Search for the cell housing the specified text and yield its (x, y) center coordinate. 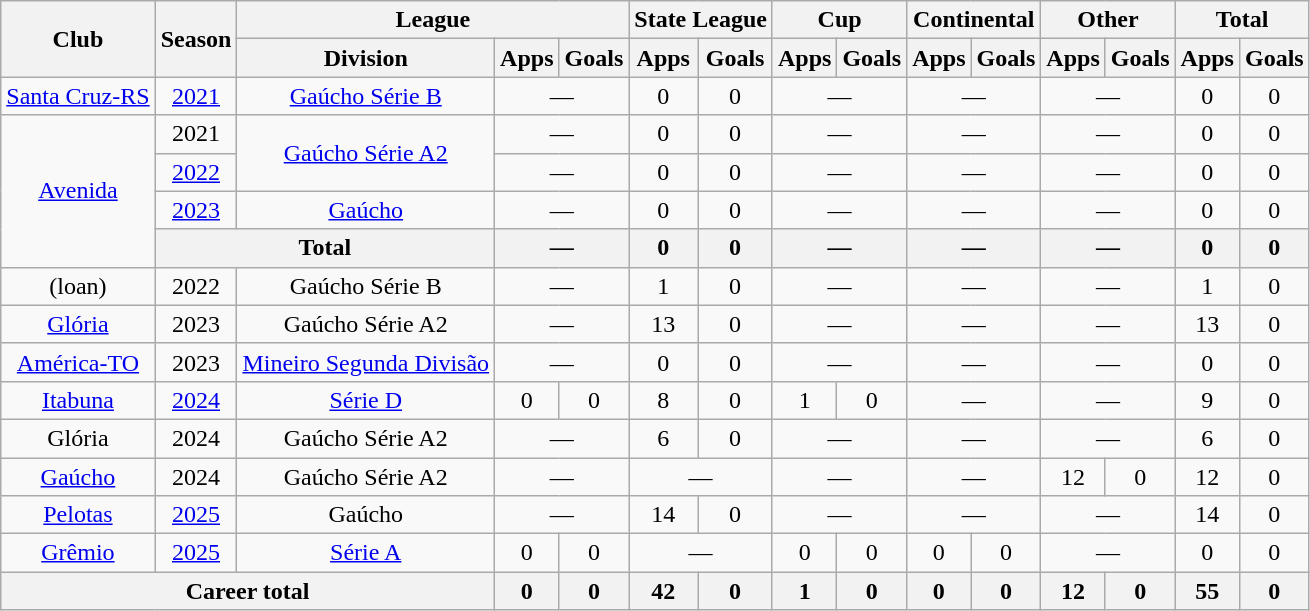
Continental (974, 20)
Career total (248, 591)
55 (1207, 591)
Season (196, 39)
Club (78, 39)
League (433, 20)
Itabuna (78, 400)
Division (366, 58)
Cup (839, 20)
Série D (366, 400)
42 (664, 591)
Other (1108, 20)
9 (1207, 400)
Grêmio (78, 553)
Pelotas (78, 515)
(loan) (78, 286)
Santa Cruz-RS (78, 96)
Série A (366, 553)
State League (701, 20)
8 (664, 400)
Mineiro Segunda Divisão (366, 362)
Avenida (78, 191)
América-TO (78, 362)
